Extract the [X, Y] coordinate from the center of the cell holding the provided text.  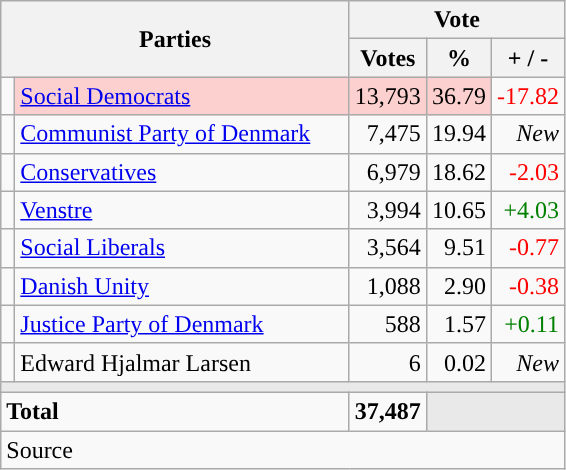
9.51 [458, 248]
Social Liberals [182, 248]
Justice Party of Denmark [182, 324]
Edward Hjalmar Larsen [182, 362]
Social Democrats [182, 96]
-0.77 [528, 248]
Venstre [182, 210]
3,564 [388, 248]
% [458, 58]
Danish Unity [182, 286]
37,487 [388, 411]
6,979 [388, 172]
19.94 [458, 134]
-2.03 [528, 172]
1,088 [388, 286]
6 [388, 362]
588 [388, 324]
3,994 [388, 210]
7,475 [388, 134]
Vote [456, 20]
18.62 [458, 172]
Parties [176, 39]
Source [283, 449]
1.57 [458, 324]
0.02 [458, 362]
13,793 [388, 96]
+4.03 [528, 210]
Conservatives [182, 172]
Communist Party of Denmark [182, 134]
10.65 [458, 210]
36.79 [458, 96]
-17.82 [528, 96]
-0.38 [528, 286]
2.90 [458, 286]
Total [176, 411]
+0.11 [528, 324]
+ / - [528, 58]
Votes [388, 58]
